Provide the [x, y] coordinate of the cell's center where the given text is located.  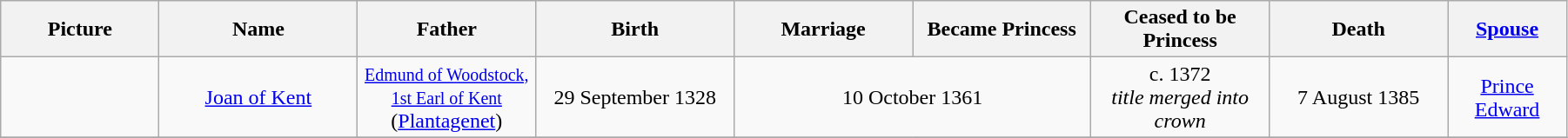
Joan of Kent [258, 97]
10 October 1361 [913, 97]
Death [1359, 30]
Edmund of Woodstock, 1st Earl of Kent (Plantagenet) [447, 97]
c. 1372title merged into crown [1180, 97]
7 August 1385 [1359, 97]
Picture [80, 30]
Name [258, 30]
Father [447, 30]
29 September 1328 [635, 97]
Ceased to be Princess [1180, 30]
Prince Edward [1507, 97]
Became Princess [1002, 30]
Spouse [1507, 30]
Birth [635, 30]
Marriage [823, 30]
